Provide the [x, y] coordinate of the cell's center where the given text is located.  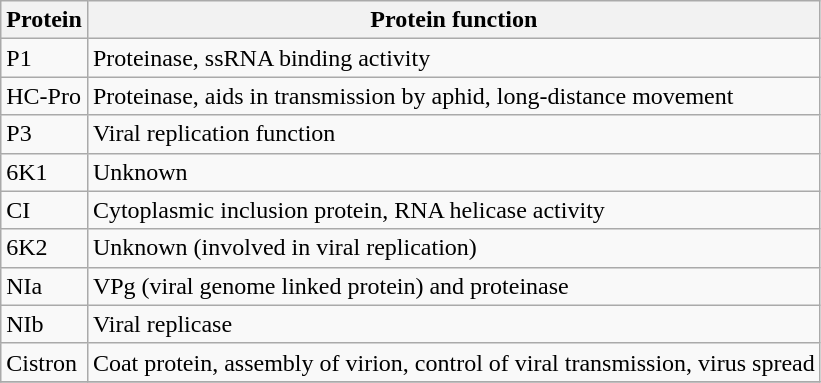
NIa [44, 286]
Protein [44, 20]
Proteinase, ssRNA binding activity [454, 58]
P3 [44, 134]
Unknown (involved in viral replication) [454, 248]
NIb [44, 324]
6K2 [44, 248]
Coat protein, assembly of virion, control of viral transmission, virus spread [454, 362]
Cistron [44, 362]
Viral replicase [454, 324]
Proteinase, aids in transmission by aphid, long-distance movement [454, 96]
Cytoplasmic inclusion protein, RNA helicase activity [454, 210]
Unknown [454, 172]
6K1 [44, 172]
HC-Pro [44, 96]
P1 [44, 58]
VPg (viral genome linked protein) and proteinase [454, 286]
Protein function [454, 20]
Viral replication function [454, 134]
CI [44, 210]
